From the cell containing the given text, extract its center point as (X, Y) coordinate. 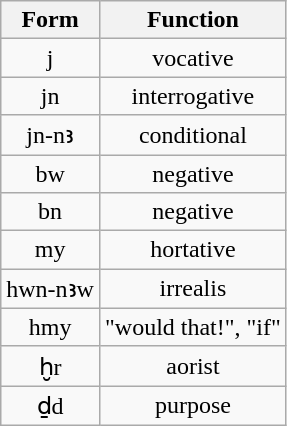
jn (50, 96)
bw (50, 173)
irrealis (192, 289)
Form (50, 20)
conditional (192, 135)
hwn-nꜣw (50, 289)
ḏd (50, 406)
my (50, 250)
hortative (192, 250)
hmy (50, 327)
vocative (192, 58)
j (50, 58)
Function (192, 20)
bn (50, 212)
aorist (192, 366)
purpose (192, 406)
jn-nꜣ (50, 135)
"would that!", "if" (192, 327)
ḫr (50, 366)
interrogative (192, 96)
